Provide the (X, Y) coordinate of the cell's center where the given text is located.  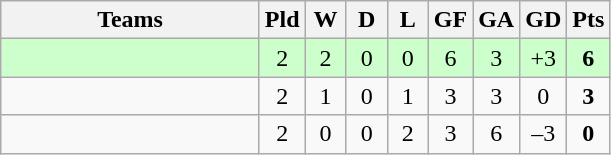
W (326, 20)
GD (544, 20)
+3 (544, 58)
GF (450, 20)
–3 (544, 134)
Teams (130, 20)
D (366, 20)
Pld (282, 20)
Pts (588, 20)
GA (496, 20)
L (408, 20)
